Detect which cell encompasses the target text, then output its (X, Y) center coordinate. 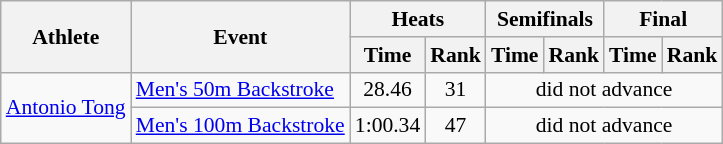
Men's 50m Backstroke (240, 90)
47 (456, 126)
Athlete (66, 36)
Semifinals (545, 19)
31 (456, 90)
Event (240, 36)
Heats (418, 19)
Men's 100m Backstroke (240, 126)
Final (663, 19)
1:00.34 (388, 126)
28.46 (388, 90)
Antonio Tong (66, 108)
